From the cell containing the given text, extract its center point as [X, Y] coordinate. 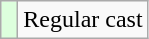
Regular cast [83, 20]
